Identify which cell holds the provided text, then report its (X, Y) central coordinate. 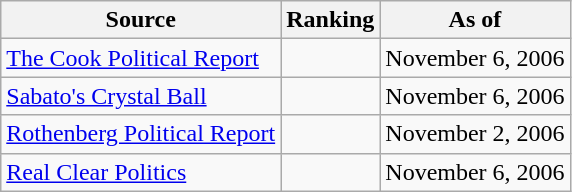
The Cook Political Report (141, 58)
Real Clear Politics (141, 172)
As of (475, 20)
Ranking (330, 20)
November 2, 2006 (475, 134)
Source (141, 20)
Sabato's Crystal Ball (141, 96)
Rothenberg Political Report (141, 134)
